Return [x, y] of the center of cell containing provided text 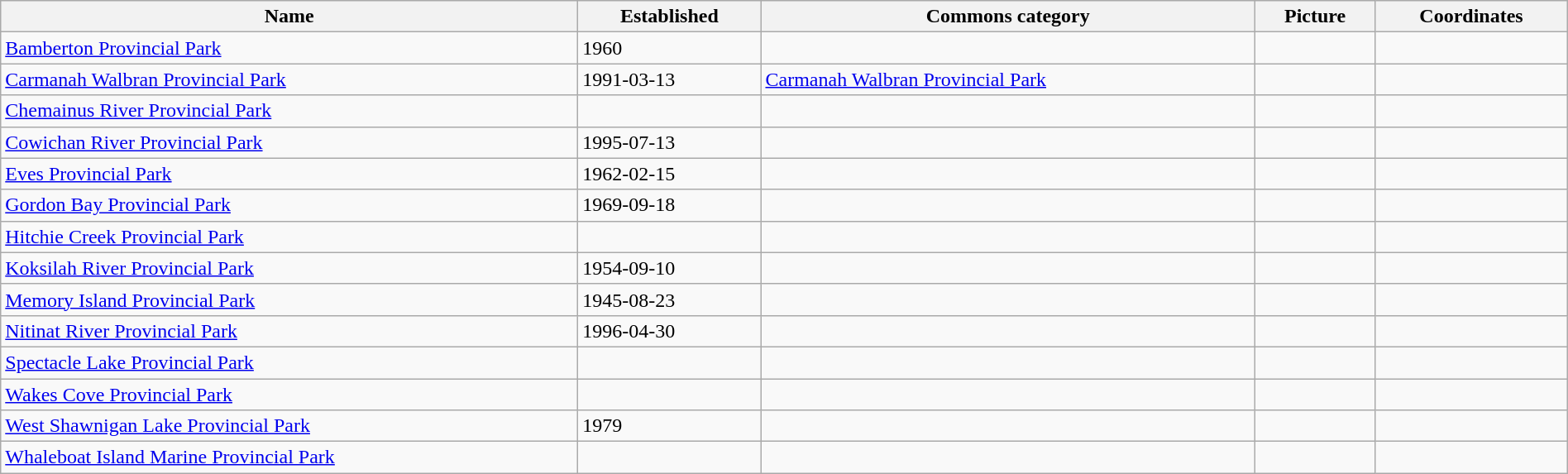
Spectacle Lake Provincial Park [289, 362]
1996-04-30 [670, 331]
1954-09-10 [670, 268]
1995-07-13 [670, 142]
1945-08-23 [670, 299]
1979 [670, 426]
Chemainus River Provincial Park [289, 111]
Gordon Bay Provincial Park [289, 205]
Whaleboat Island Marine Provincial Park [289, 457]
Name [289, 17]
1991-03-13 [670, 79]
Cowichan River Provincial Park [289, 142]
Commons category [1007, 17]
West Shawnigan Lake Provincial Park [289, 426]
Nitinat River Provincial Park [289, 331]
Wakes Cove Provincial Park [289, 395]
1960 [670, 48]
Bamberton Provincial Park [289, 48]
Coordinates [1471, 17]
1969-09-18 [670, 205]
Memory Island Provincial Park [289, 299]
Established [670, 17]
Hitchie Creek Provincial Park [289, 237]
Eves Provincial Park [289, 174]
1962-02-15 [670, 174]
Picture [1315, 17]
Koksilah River Provincial Park [289, 268]
